Pinpoint the cell where the given text exists, returning its (X, Y) midpoint coordinate. 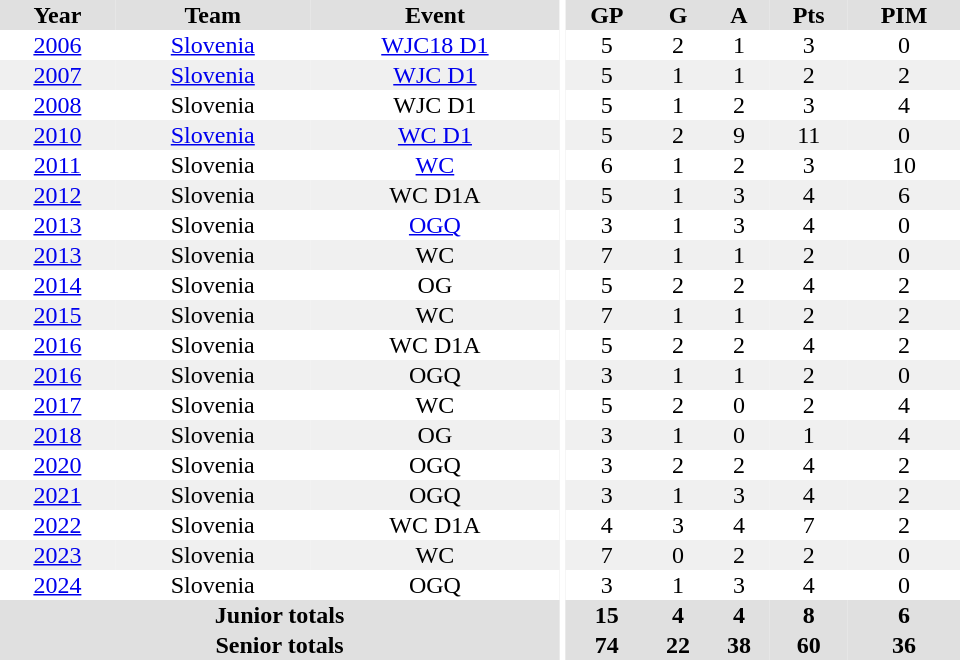
15 (607, 615)
2008 (58, 105)
11 (808, 135)
WC D1 (435, 135)
WJC18 D1 (435, 45)
74 (607, 645)
G (678, 15)
2022 (58, 525)
Year (58, 15)
2024 (58, 585)
Junior totals (280, 615)
2012 (58, 195)
A (740, 15)
2010 (58, 135)
2021 (58, 495)
2007 (58, 75)
PIM (904, 15)
Event (435, 15)
60 (808, 645)
2014 (58, 285)
10 (904, 165)
2006 (58, 45)
2011 (58, 165)
36 (904, 645)
GP (607, 15)
2020 (58, 465)
8 (808, 615)
22 (678, 645)
2018 (58, 435)
2017 (58, 405)
2023 (58, 555)
Team (213, 15)
2015 (58, 315)
9 (740, 135)
38 (740, 645)
Pts (808, 15)
Senior totals (280, 645)
